Detect which cell encompasses the target text, then output its (x, y) center coordinate. 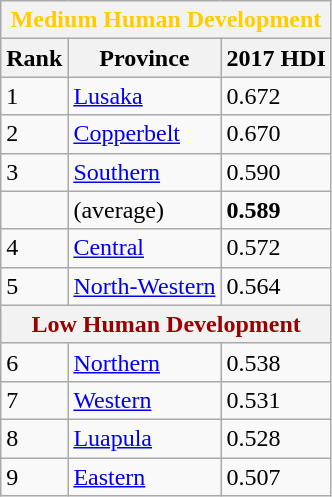
0.572 (276, 248)
3 (34, 172)
2 (34, 134)
Western (144, 400)
Province (144, 58)
Eastern (144, 477)
Central (144, 248)
Southern (144, 172)
9 (34, 477)
6 (34, 362)
Medium Human Development (166, 20)
Luapula (144, 438)
(average) (144, 210)
0.590 (276, 172)
North-Western (144, 286)
4 (34, 248)
7 (34, 400)
0.531 (276, 400)
0.589 (276, 210)
Northern (144, 362)
5 (34, 286)
Rank (34, 58)
0.670 (276, 134)
2017 HDI (276, 58)
Low Human Development (166, 324)
0.538 (276, 362)
8 (34, 438)
0.672 (276, 96)
0.564 (276, 286)
Lusaka (144, 96)
0.507 (276, 477)
1 (34, 96)
0.528 (276, 438)
Copperbelt (144, 134)
